Identify which cell holds the provided text, then report its (x, y) central coordinate. 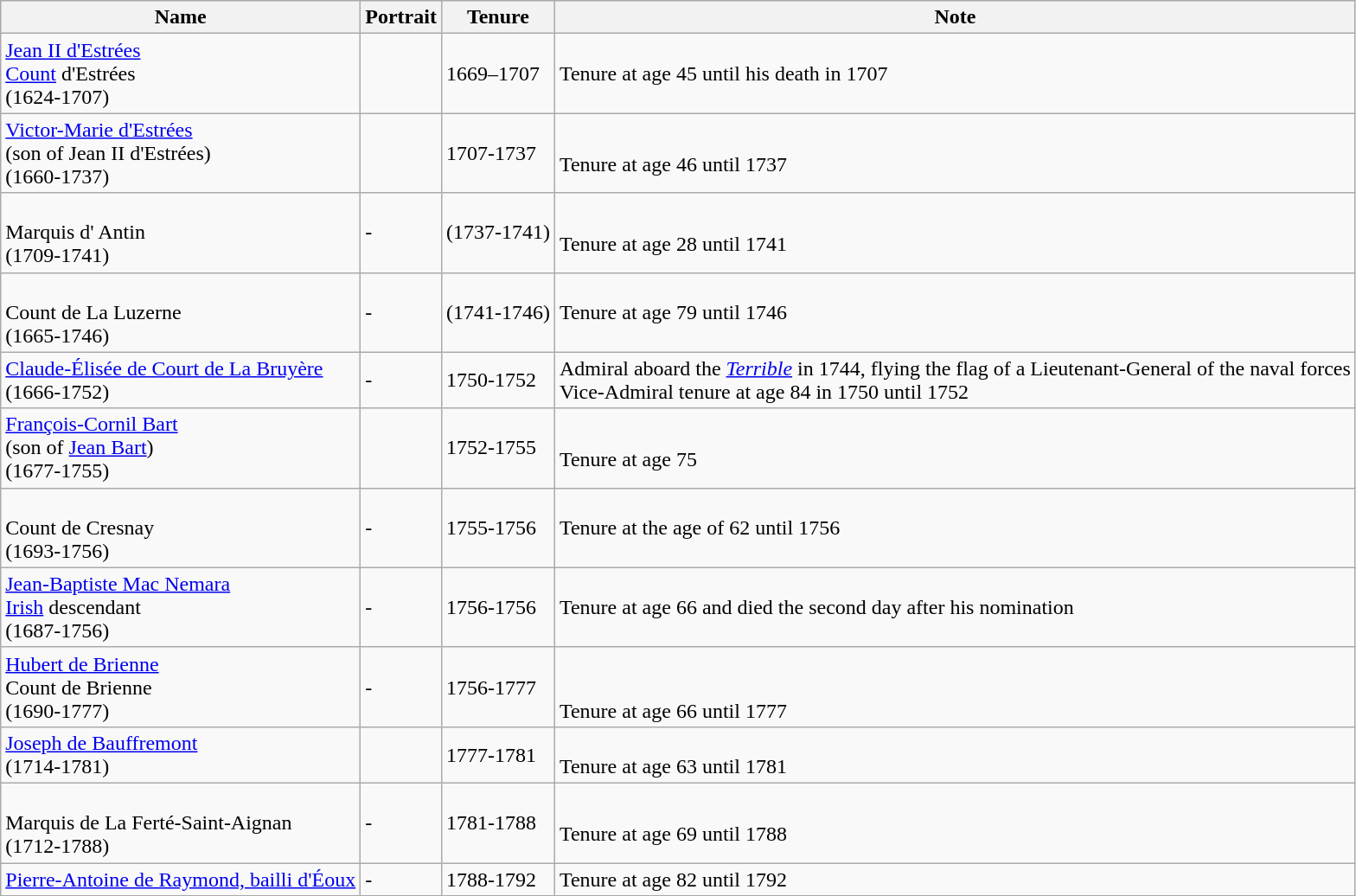
1669–1707 (498, 74)
Count de La Luzerne(1665-1746) (181, 312)
(1741-1746) (498, 312)
François-Cornil Bart(son of Jean Bart)(1677-1755) (181, 448)
Count de Cresnay(1693-1756) (181, 528)
Tenure at age 66 until 1777 (955, 687)
1707-1737 (498, 153)
Tenure (498, 17)
Victor-Marie d'Estrées(son of Jean II d'Estrées)(1660-1737) (181, 153)
Marquis de La Ferté-Saint-Aignan(1712-1788) (181, 822)
(1737-1741) (498, 233)
Tenure at age 66 and died the second day after his nomination (955, 607)
Portrait (401, 17)
1777-1781 (498, 754)
Admiral aboard the Terrible in 1744, flying the flag of a Lieutenant-General of the naval forcesVice-Admiral tenure at age 84 in 1750 until 1752 (955, 381)
Pierre-Antoine de Raymond, bailli d'Éoux (181, 880)
Tenure at the age of 62 until 1756 (955, 528)
1788-1792 (498, 880)
Tenure at age 79 until 1746 (955, 312)
Joseph de Bauffremont(1714-1781) (181, 754)
Marquis d' Antin(1709-1741) (181, 233)
Tenure at age 28 until 1741 (955, 233)
1756-1777 (498, 687)
Tenure at age 75 (955, 448)
Tenure at age 82 until 1792 (955, 880)
Tenure at age 63 until 1781 (955, 754)
Note (955, 17)
1756-1756 (498, 607)
Claude-Élisée de Court de La Bruyère(1666-1752) (181, 381)
1781-1788 (498, 822)
Tenure at age 46 until 1737 (955, 153)
1752-1755 (498, 448)
Jean II d'EstréesCount d'Estrées(1624-1707) (181, 74)
Tenure at age 69 until 1788 (955, 822)
1755-1756 (498, 528)
1750-1752 (498, 381)
Hubert de BrienneCount de Brienne(1690-1777) (181, 687)
Jean-Baptiste Mac NemaraIrish descendant(1687-1756) (181, 607)
Tenure at age 45 until his death in 1707 (955, 74)
Name (181, 17)
